Return [X, Y] of the center of cell containing provided text 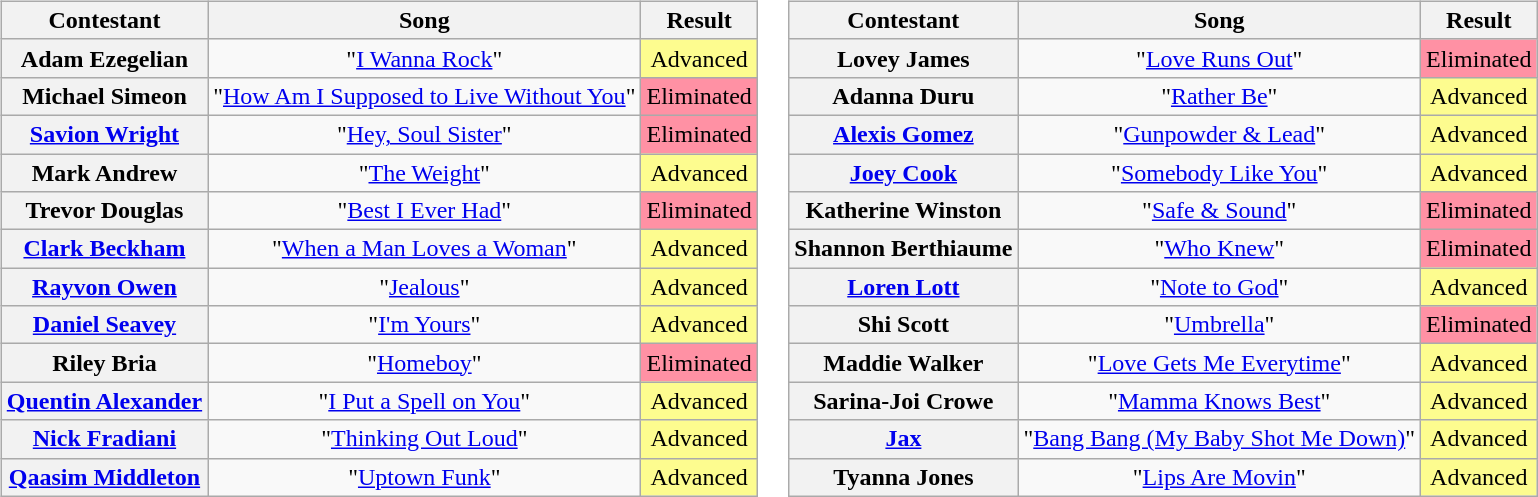
"How Am I Supposed to Live Without You" [424, 96]
Trevor Douglas [104, 211]
"Mamma Knows Best" [1220, 401]
Nick Fradiani [104, 439]
"Hey, Soul Sister" [424, 134]
"Bang Bang (My Baby Shot Me Down)" [1220, 439]
Lovey James [904, 58]
"Homeboy" [424, 363]
Daniel Seavey [104, 325]
Jax [904, 439]
"Best I Ever Had" [424, 211]
Rayvon Owen [104, 287]
"I Put a Spell on You" [424, 401]
Mark Andrew [104, 173]
Adam Ezegelian [104, 58]
Maddie Walker [904, 363]
"Umbrella" [1220, 325]
"Thinking Out Loud" [424, 439]
"Uptown Funk" [424, 477]
Michael Simeon [104, 96]
Sarina-Joi Crowe [904, 401]
"Who Knew" [1220, 249]
Alexis Gomez [904, 134]
Savion Wright [104, 134]
"Gunpowder & Lead" [1220, 134]
"Safe & Sound" [1220, 211]
Shannon Berthiaume [904, 249]
"I'm Yours" [424, 325]
Clark Beckham [104, 249]
"Love Gets Me Everytime" [1220, 363]
"The Weight" [424, 173]
"Love Runs Out" [1220, 58]
"I Wanna Rock" [424, 58]
Qaasim Middleton [104, 477]
"When a Man Loves a Woman" [424, 249]
Tyanna Jones [904, 477]
Riley Bria [104, 363]
"Somebody Like You" [1220, 173]
Loren Lott [904, 287]
"Lips Are Movin" [1220, 477]
Katherine Winston [904, 211]
Quentin Alexander [104, 401]
Joey Cook [904, 173]
Adanna Duru [904, 96]
Shi Scott [904, 325]
"Jealous" [424, 287]
"Note to God" [1220, 287]
"Rather Be" [1220, 96]
